Output the [x, y] coordinate of the center of the cell containing the given text.  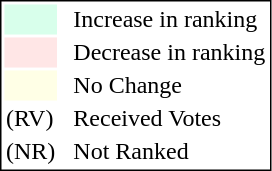
Received Votes [170, 119]
(RV) [30, 119]
Decrease in ranking [170, 53]
Not Ranked [170, 151]
No Change [170, 85]
Increase in ranking [170, 19]
(NR) [30, 151]
